Output the (X, Y) coordinate of the center of the cell containing the given text.  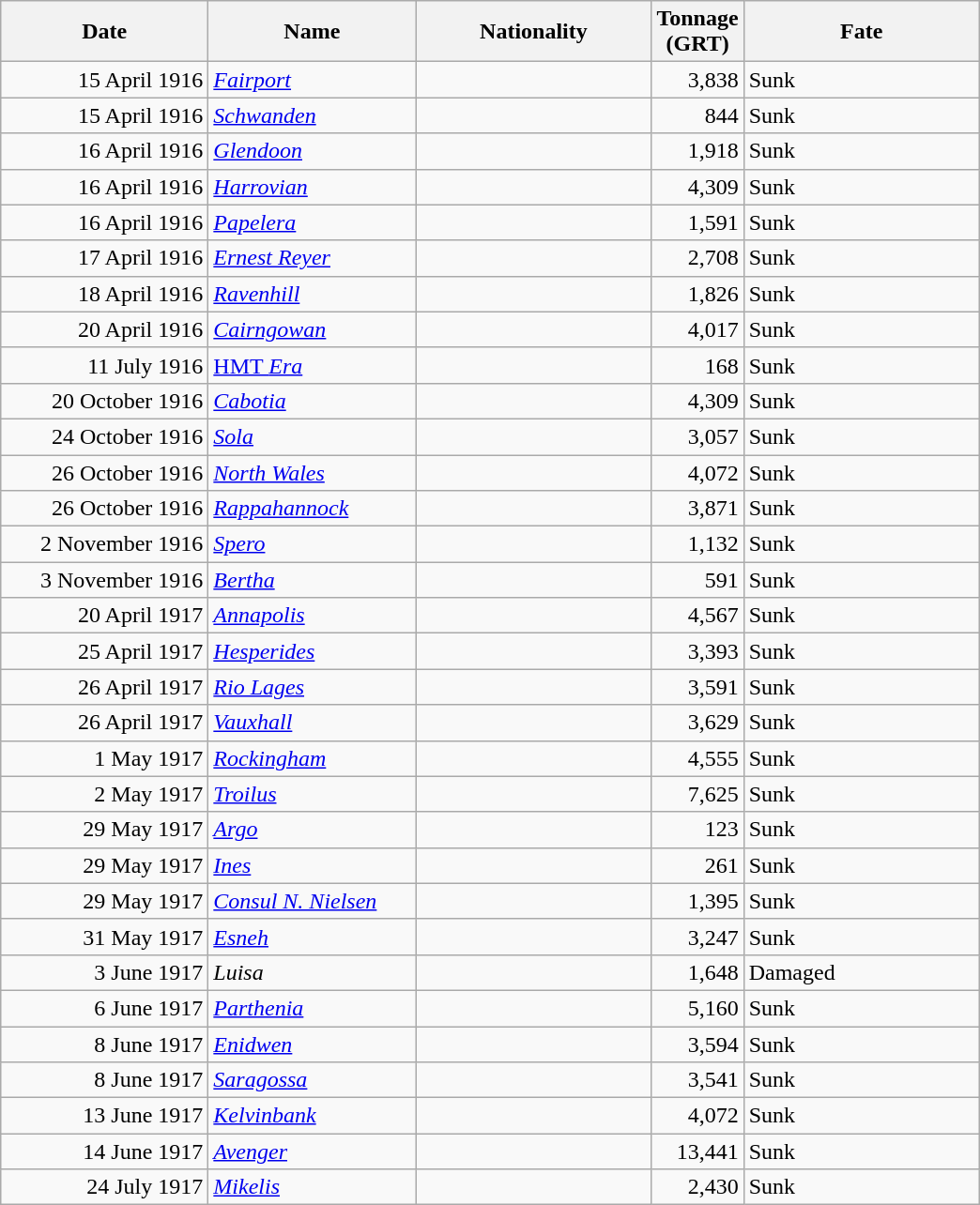
HMT Era (312, 365)
20 April 1917 (105, 616)
Cabotia (312, 401)
6 June 1917 (105, 1008)
Fairport (312, 80)
North Wales (312, 472)
Avenger (312, 1152)
3,591 (697, 687)
Kelvinbank (312, 1116)
Rockingham (312, 758)
17 April 1916 (105, 258)
Mikelis (312, 1187)
1 May 1917 (105, 758)
Schwanden (312, 115)
Parthenia (312, 1008)
1,395 (697, 901)
Cairngowan (312, 329)
Bertha (312, 580)
Enidwen (312, 1045)
Nationality (533, 32)
1,132 (697, 544)
3,629 (697, 723)
25 April 1917 (105, 651)
168 (697, 365)
Hesperides (312, 651)
Spero (312, 544)
20 October 1916 (105, 401)
Troilus (312, 794)
3 November 1916 (105, 580)
591 (697, 580)
3,393 (697, 651)
844 (697, 115)
123 (697, 830)
Glendoon (312, 151)
Rio Lages (312, 687)
3,871 (697, 509)
4,567 (697, 616)
24 July 1917 (105, 1187)
1,648 (697, 972)
5,160 (697, 1008)
1,591 (697, 222)
24 October 1916 (105, 436)
261 (697, 865)
Name (312, 32)
Fate (862, 32)
7,625 (697, 794)
Ravenhill (312, 294)
Ines (312, 865)
Rappahannock (312, 509)
Damaged (862, 972)
Esneh (312, 937)
Date (105, 32)
4,555 (697, 758)
Ernest Reyer (312, 258)
3,541 (697, 1080)
Saragossa (312, 1080)
1,826 (697, 294)
20 April 1916 (105, 329)
3,594 (697, 1045)
3,057 (697, 436)
Sola (312, 436)
11 July 1916 (105, 365)
Annapolis (312, 616)
2,708 (697, 258)
2 November 1916 (105, 544)
Tonnage(GRT) (697, 32)
3,838 (697, 80)
18 April 1916 (105, 294)
Vauxhall (312, 723)
13,441 (697, 1152)
Harrovian (312, 187)
3 June 1917 (105, 972)
14 June 1917 (105, 1152)
2,430 (697, 1187)
2 May 1917 (105, 794)
Luisa (312, 972)
Papelera (312, 222)
13 June 1917 (105, 1116)
3,247 (697, 937)
1,918 (697, 151)
4,017 (697, 329)
Consul N. Nielsen (312, 901)
Argo (312, 830)
31 May 1917 (105, 937)
